Return (X, Y) of the center of cell containing provided text 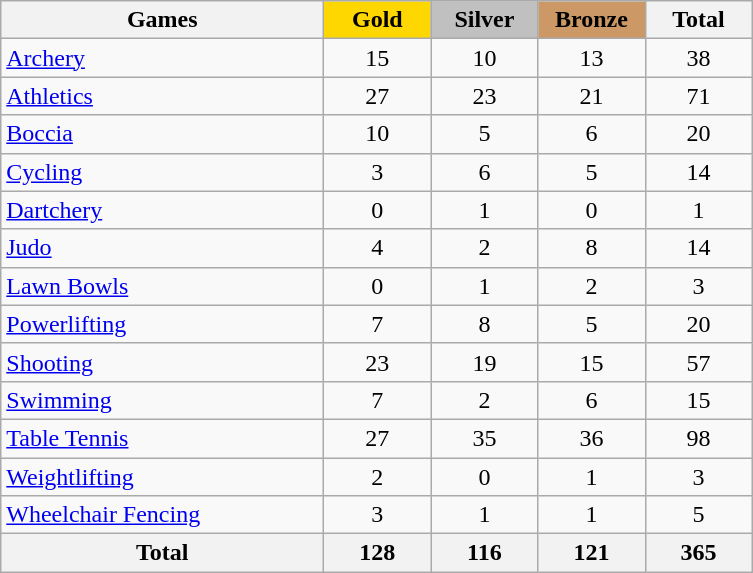
365 (698, 553)
Wheelchair Fencing (162, 515)
Boccia (162, 134)
Table Tennis (162, 438)
Shooting (162, 362)
57 (698, 362)
21 (592, 96)
35 (484, 438)
Powerlifting (162, 324)
98 (698, 438)
Cycling (162, 172)
Archery (162, 58)
36 (592, 438)
Dartchery (162, 210)
Silver (484, 20)
116 (484, 553)
128 (378, 553)
71 (698, 96)
Bronze (592, 20)
121 (592, 553)
4 (378, 248)
38 (698, 58)
Judo (162, 248)
19 (484, 362)
Gold (378, 20)
Games (162, 20)
Athletics (162, 96)
Weightlifting (162, 477)
Lawn Bowls (162, 286)
13 (592, 58)
Swimming (162, 400)
